Determine the (X, Y) coordinate at the center of the cell enclosing the given text.  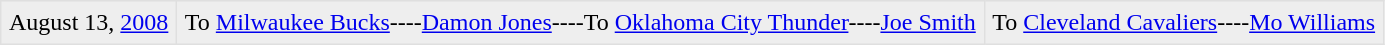
To Cleveland Cavaliers----Mo Williams (1184, 23)
August 13, 2008 (89, 23)
To Milwaukee Bucks----Damon Jones----To Oklahoma City Thunder----Joe Smith (580, 23)
